Return (x, y) of the center of cell containing provided text 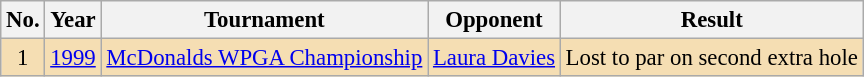
Lost to par on second extra hole (712, 58)
Year (73, 20)
1999 (73, 58)
Laura Davies (494, 58)
Tournament (264, 20)
1 (23, 58)
McDonalds WPGA Championship (264, 58)
Opponent (494, 20)
No. (23, 20)
Result (712, 20)
